Detect which cell encompasses the target text, then output its (X, Y) center coordinate. 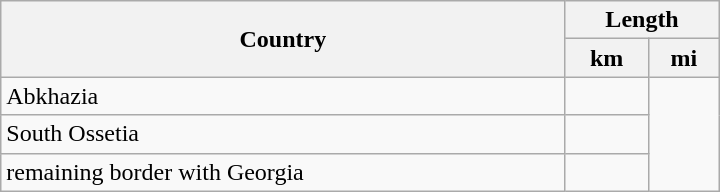
Country (283, 39)
Length (642, 20)
mi (684, 58)
Abkhazia (283, 96)
remaining border with Georgia (283, 172)
South Ossetia (283, 134)
km (606, 58)
